Return (X, Y) of the center of cell containing provided text 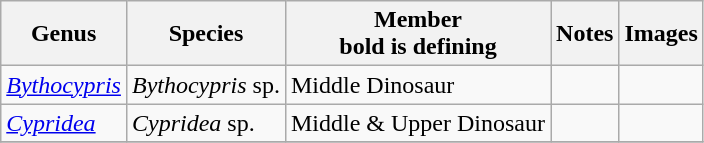
Cypridea sp. (206, 123)
Bythocypris sp. (206, 85)
Genus (64, 34)
Notes (585, 34)
Middle & Upper Dinosaur (418, 123)
Memberbold is defining (418, 34)
Images (661, 34)
Cypridea (64, 123)
Bythocypris (64, 85)
Middle Dinosaur (418, 85)
Species (206, 34)
